Locate the cell with the specified text and output its (x, y) center coordinate. 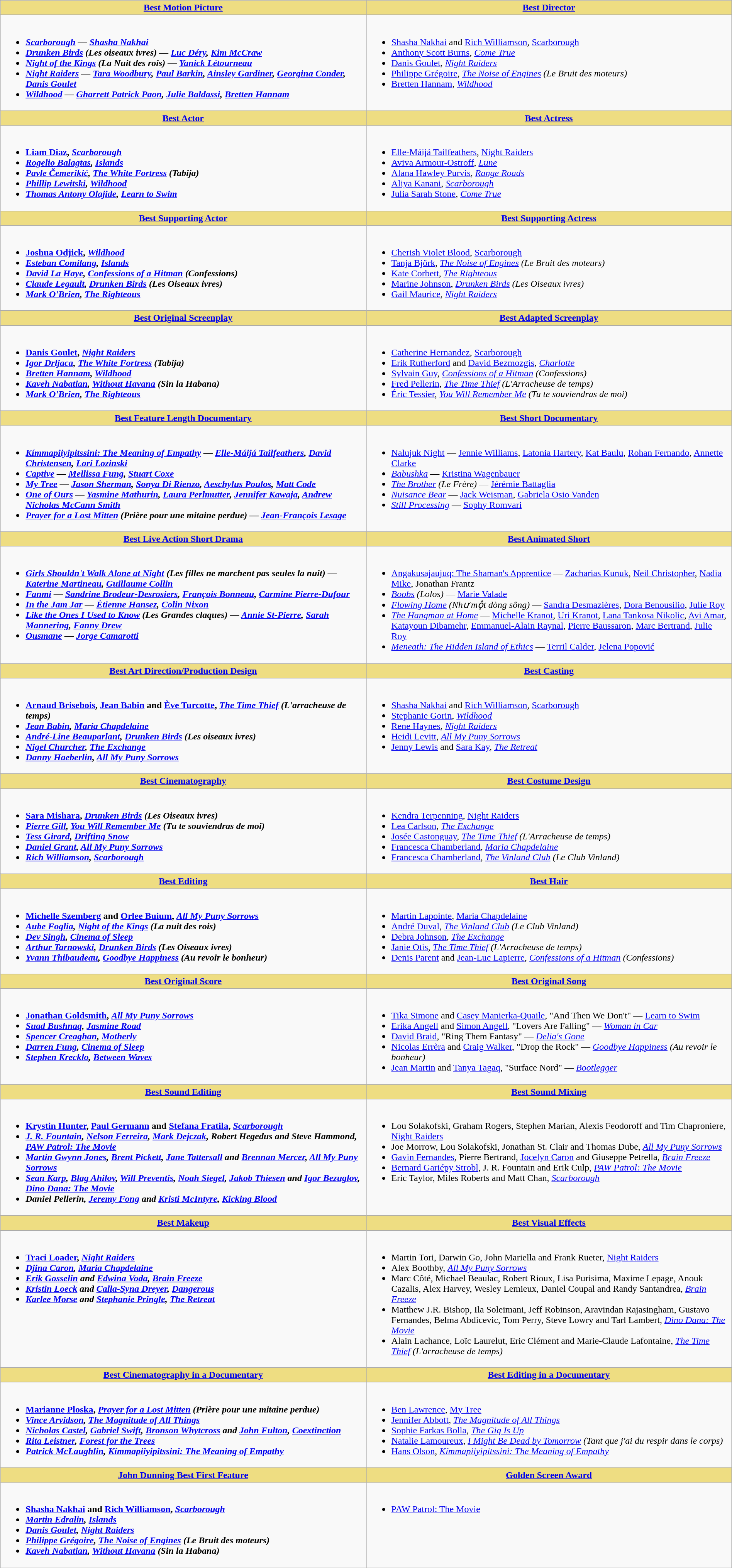
Best Cinematography (183, 781)
Best Sound Mixing (549, 1092)
Jonathan Goldsmith, All My Puny SorrowsSuad Bushnaq, Jasmine RoadSpencer Creaghan, MotherlyDarren Fung, Cinema of SleepStephen Krecklo, Between Waves (183, 1036)
Best Editing in a Documentary (549, 1375)
Best Adapted Screenplay (549, 318)
Best Live Action Short Drama (183, 539)
Best Feature Length Documentary (183, 418)
Golden Screen Award (549, 1475)
Best Editing (183, 881)
Best Actor (183, 118)
Best Casting (549, 671)
Best Original Screenplay (183, 318)
John Dunning Best First Feature (183, 1475)
Best Original Score (183, 981)
Best Costume Design (549, 781)
Best Cinematography in a Documentary (183, 1375)
Best Art Direction/Production Design (183, 671)
Best Hair (549, 881)
Elle-Máijá Tailfeathers, Night RaidersAviva Armour-Ostroff, LuneAlana Hawley Purvis, Range RoadsAliya Kanani, ScarboroughJulia Sarah Stone, Come True (549, 168)
Best Makeup (183, 1223)
Best Motion Picture (183, 8)
Best Sound Editing (183, 1092)
Best Director (549, 8)
PAW Patrol: The Movie (549, 1525)
Best Visual Effects (549, 1223)
Best Short Documentary (549, 418)
Best Supporting Actress (549, 218)
Best Actress (549, 118)
Best Supporting Actor (183, 218)
Best Original Song (549, 981)
Best Animated Short (549, 539)
